Search for the cell housing the specified text and yield its (x, y) center coordinate. 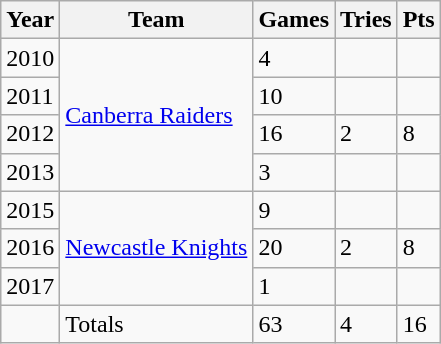
Year (30, 20)
Canberra Raiders (156, 115)
2012 (30, 134)
Team (156, 20)
Totals (156, 324)
9 (294, 210)
Games (294, 20)
2017 (30, 286)
2015 (30, 210)
3 (294, 172)
63 (294, 324)
Newcastle Knights (156, 248)
Pts (418, 20)
2016 (30, 248)
10 (294, 96)
Tries (366, 20)
2013 (30, 172)
2010 (30, 58)
1 (294, 286)
20 (294, 248)
2011 (30, 96)
